Determine the (x, y) coordinate at the center of the cell enclosing the given text.  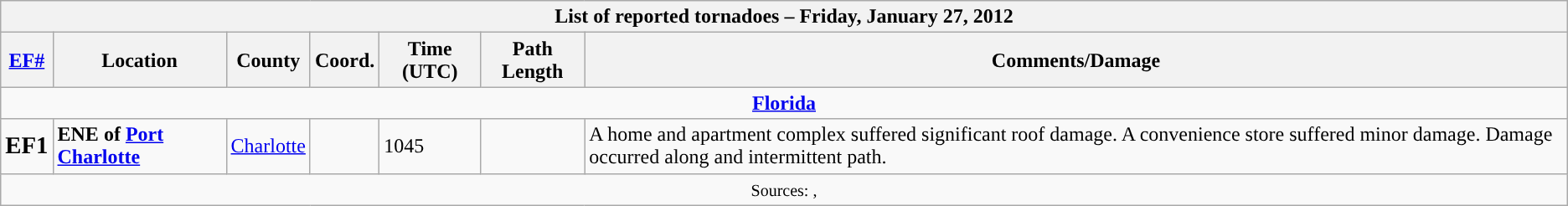
EF1 (27, 146)
List of reported tornadoes – Friday, January 27, 2012 (784, 17)
Charlotte (268, 146)
Sources: , (784, 189)
Comments/Damage (1075, 60)
County (268, 60)
ENE of Port Charlotte (139, 146)
Location (139, 60)
Coord. (344, 60)
1045 (431, 146)
Florida (784, 103)
Time (UTC) (431, 60)
EF# (27, 60)
Path Length (533, 60)
